Scan for the cell matching the given text and deliver its (x, y) coordinate at center. 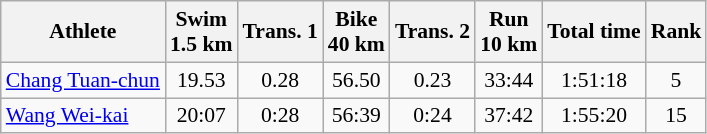
Trans. 1 (280, 32)
Rank (676, 32)
15 (676, 116)
0:24 (432, 116)
1:55:20 (594, 116)
19.53 (201, 80)
0:28 (280, 116)
33:44 (508, 80)
Athlete (83, 32)
Bike40 km (356, 32)
Wang Wei-kai (83, 116)
56.50 (356, 80)
Trans. 2 (432, 32)
0.23 (432, 80)
56:39 (356, 116)
0.28 (280, 80)
Total time (594, 32)
5 (676, 80)
20:07 (201, 116)
37:42 (508, 116)
Chang Tuan-chun (83, 80)
Run10 km (508, 32)
Swim1.5 km (201, 32)
1:51:18 (594, 80)
